Capture the cell that displays the provided text and extract its [x, y] central coordinate. 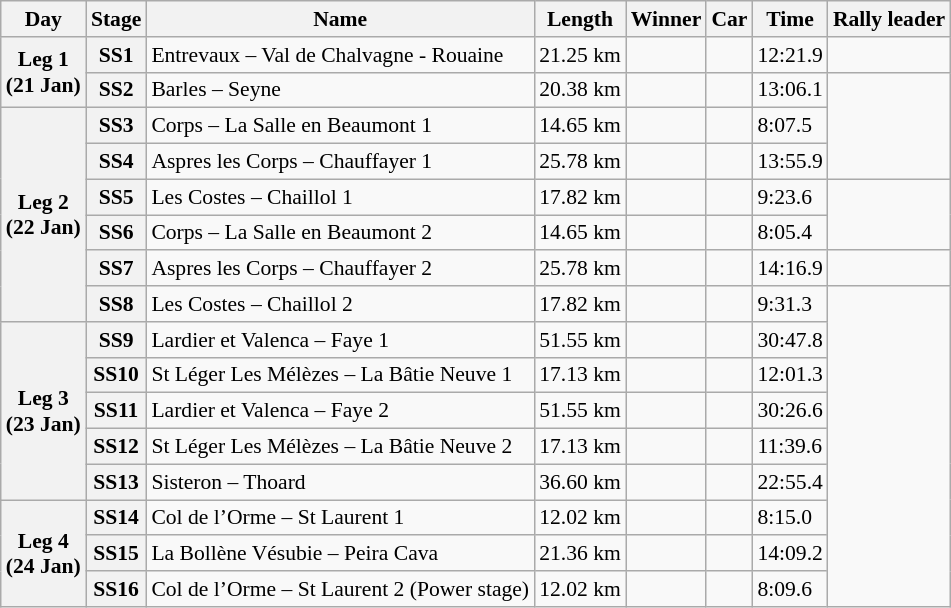
La Bollène Vésubie – Peira Cava [340, 554]
Winner [666, 19]
Leg 1(21 Jan) [44, 72]
St Léger Les Mélèzes – La Bâtie Neuve 1 [340, 375]
Entrevaux – Val de Chalvagne - Rouaine [340, 55]
12:01.3 [790, 375]
20.38 km [580, 90]
13:06.1 [790, 90]
SS10 [116, 375]
SS8 [116, 304]
21.36 km [580, 554]
SS16 [116, 589]
Lardier et Valenca – Faye 2 [340, 411]
13:55.9 [790, 162]
Barles – Seyne [340, 90]
30:26.6 [790, 411]
SS2 [116, 90]
21.25 km [580, 55]
SS14 [116, 518]
8:07.5 [790, 126]
Aspres les Corps – Chauffayer 2 [340, 269]
30:47.8 [790, 340]
Leg 3(23 Jan) [44, 411]
SS13 [116, 482]
14:16.9 [790, 269]
Car [729, 19]
Les Costes – Chaillol 1 [340, 197]
36.60 km [580, 482]
Col de l’Orme – St Laurent 2 (Power stage) [340, 589]
9:31.3 [790, 304]
Les Costes – Chaillol 2 [340, 304]
Time [790, 19]
Aspres les Corps – Chauffayer 1 [340, 162]
Day [44, 19]
8:09.6 [790, 589]
Name [340, 19]
SS15 [116, 554]
SS3 [116, 126]
Corps – La Salle en Beaumont 2 [340, 233]
8:05.4 [790, 233]
11:39.6 [790, 447]
SS9 [116, 340]
SS5 [116, 197]
SS6 [116, 233]
SS4 [116, 162]
Corps – La Salle en Beaumont 1 [340, 126]
Sisteron – Thoard [340, 482]
Stage [116, 19]
Length [580, 19]
SS1 [116, 55]
9:23.6 [790, 197]
Lardier et Valenca – Faye 1 [340, 340]
Leg 2(22 Jan) [44, 215]
SS7 [116, 269]
St Léger Les Mélèzes – La Bâtie Neuve 2 [340, 447]
SS12 [116, 447]
22:55.4 [790, 482]
Leg 4(24 Jan) [44, 554]
Col de l’Orme – St Laurent 1 [340, 518]
SS11 [116, 411]
14:09.2 [790, 554]
12:21.9 [790, 55]
8:15.0 [790, 518]
Rally leader [889, 19]
